Return (X, Y) of the center of cell containing provided text 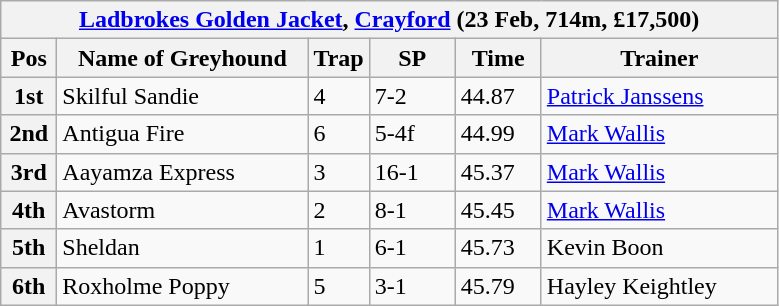
Ladbrokes Golden Jacket, Crayford (23 Feb, 714m, £17,500) (390, 20)
2 (338, 210)
3 (338, 172)
7-2 (412, 96)
3-1 (412, 286)
45.45 (498, 210)
SP (412, 58)
45.73 (498, 248)
Name of Greyhound (182, 58)
3rd (29, 172)
4th (29, 210)
Trap (338, 58)
Aayamza Express (182, 172)
45.37 (498, 172)
44.87 (498, 96)
5 (338, 286)
Kevin Boon (659, 248)
Patrick Janssens (659, 96)
Roxholme Poppy (182, 286)
45.79 (498, 286)
5th (29, 248)
2nd (29, 134)
16-1 (412, 172)
Sheldan (182, 248)
8-1 (412, 210)
Pos (29, 58)
Avastorm (182, 210)
Antigua Fire (182, 134)
5-4f (412, 134)
Skilful Sandie (182, 96)
44.99 (498, 134)
4 (338, 96)
1 (338, 248)
Trainer (659, 58)
6 (338, 134)
6-1 (412, 248)
Time (498, 58)
6th (29, 286)
Hayley Keightley (659, 286)
1st (29, 96)
